Capture the cell that displays the provided text and extract its (X, Y) central coordinate. 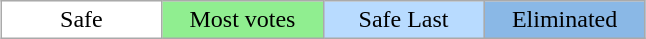
Safe Last (404, 20)
Most votes (242, 20)
Eliminated (564, 20)
Safe (82, 20)
